Return the (X, Y) coordinate for the center point of the cell that contains the specified text.  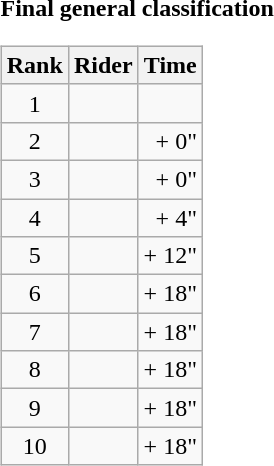
3 (34, 179)
5 (34, 256)
9 (34, 408)
4 (34, 217)
6 (34, 294)
Time (170, 65)
8 (34, 370)
10 (34, 446)
7 (34, 332)
Rank (34, 65)
2 (34, 141)
+ 4" (170, 217)
Rider (103, 65)
1 (34, 103)
+ 12" (170, 256)
